From the cell containing the given text, extract its center point as (X, Y) coordinate. 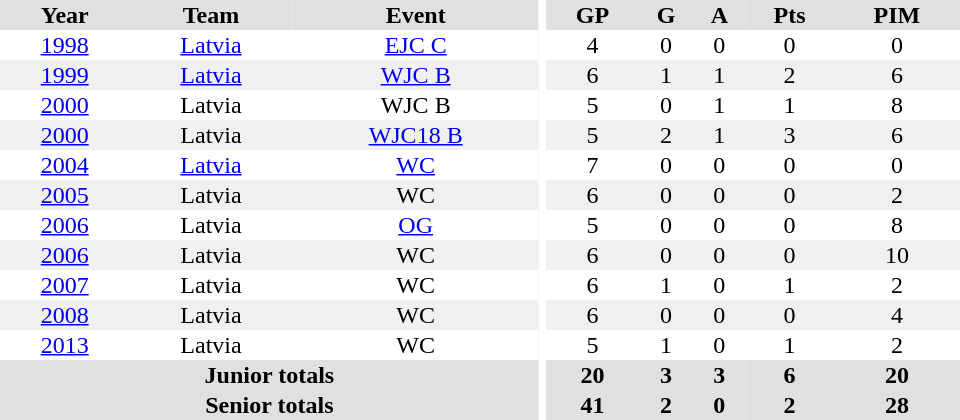
10 (897, 255)
Pts (790, 15)
2004 (64, 165)
Team (210, 15)
28 (897, 405)
Year (64, 15)
Junior totals (270, 375)
OG (416, 225)
G (666, 15)
2008 (64, 315)
Senior totals (270, 405)
2005 (64, 195)
EJC C (416, 45)
GP (592, 15)
Event (416, 15)
PIM (897, 15)
2013 (64, 345)
A (719, 15)
1998 (64, 45)
41 (592, 405)
7 (592, 165)
WJC18 B (416, 135)
2007 (64, 285)
1999 (64, 75)
